Identify which cell holds the provided text, then report its (X, Y) central coordinate. 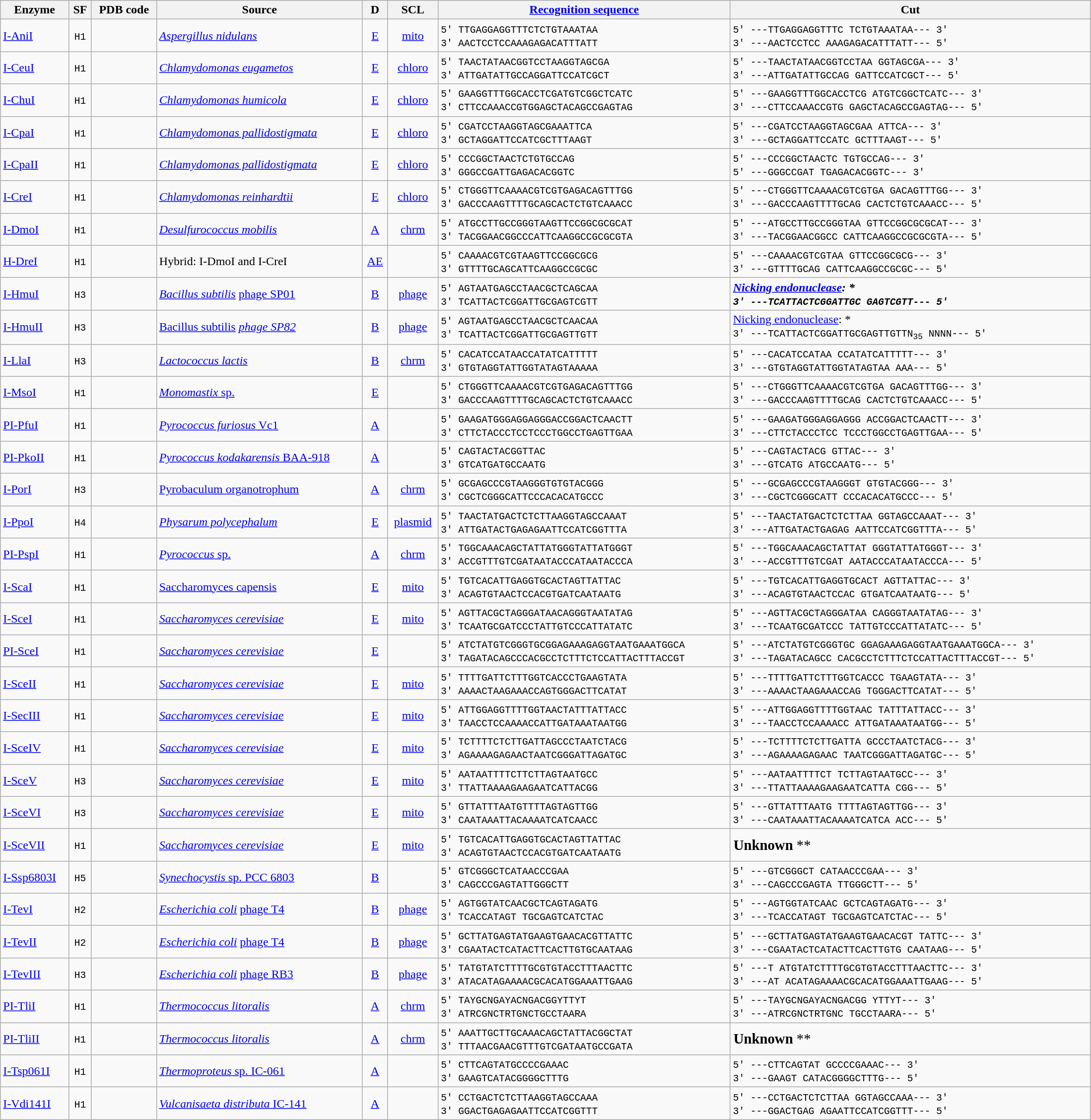
Pyrobaculum organotrophum (259, 490)
5' ---CCCGGCTAACTC TGTGCCAG--- 3' 5' ---GGGCCGAT TGAGACACGGTC--- 3' (910, 165)
5' ---TAACTATGACTCTCTTAA GGTAGCCAAAT--- 3' 3' ---ATTGATACTGAGAG AATTCCATCGGTTTA--- 5' (910, 522)
5' ---GTTATTTAATG TTTTAGTAGTTGG--- 3' 3' ---CAATAAATTACAAAATCATCA ACC--- 5' (910, 812)
5' ---CAAAACGTCGTAA GTTCCGGCGCG--- 3' 3' ---GTTTTGCAG CATTCAAGGCCGCGC--- 5' (910, 261)
I-CreI (35, 197)
5' ---AGTGGTATCAAC GCTCAGTAGATG--- 3' 3' ---TCACCATAGT TGCGAGTCATCTAC--- 5' (910, 910)
I-HmuII (35, 327)
5' ATGCCTTGCCGGGTAAGTTCCGGCGCGCAT 3' TACGGAACGGCCCATTCAAGGCCGCGCGTA (584, 229)
Source (259, 10)
5' TTTTGATTCTTTGGTCACCCTGAAGTATA 3' AAAACTAAGAAACCAGTGGGACTTCATAT (584, 683)
Cut (910, 10)
5' ---AGTTACGCTAGGGATAA CAGGGTAATATAG--- 3' 3' ---TCAATGCGATCCC TATTGTCCCATTATATC--- 5' (910, 619)
Chlamydomonas reinhardtii (259, 197)
I-DmoI (35, 229)
Aspergillus nidulans (259, 36)
I-SecIII (35, 716)
Chlamydomonas eugametos (259, 68)
5' CCCGGCTAACTCTGTGCCAG 3' GGGCCGATTGAGACACGGTC (584, 165)
5' ATCTATGTCGGGTGCGGAGAAAGAGGTAATGAAATGGCA 3' TAGATACAGCCCACGCCTCTTTCTCCATTACTTTACCGT (584, 651)
I-MsoI (35, 392)
Vulcanisaeta distributa IC-141 (259, 1103)
H-DreI (35, 261)
Pyrococcus kodakarensis BAA-918 (259, 458)
Escherichia coli phage RB3 (259, 974)
5' AAATTGCTTGCAAACAGCTATTACGGCTAT 3' TTTAACGAACGTTTGTCGATAATGCCGATA (584, 1039)
5' GCGAGCCCGTAAGGGTGTGTACGGG 3' CGCTCGGGCATTCCCACACATGCCC (584, 490)
Thermoproteus sp. IC-061 (259, 1071)
5' CGATCCTAAGGTAGCGAAATTCA 3' GCTAGGATTCCATCGCTTTAAGT (584, 132)
I-PpoI (35, 522)
5' ---TAYGCNGAYACNGACGG YTTYT--- 3' 3' ---ATRCGNCTRTGNC TGCCTAARA--- 5' (910, 1007)
5' ---TTGAGGAGGTTTC TCTGTAAATAA--- 3' 3' ---AACTCCTCC AAAGAGACATTTATT--- 5' (910, 36)
5' GAAGGTTTGGCACCTCGATGTCGGCTCATC 3' CTTCCAAACCGTGGAGCTACAGCCGAGTAG (584, 100)
5' AGTAATGAGCCTAACGCTCAGCAA 3' TCATTACTCGGATTGCGAGTCGTT (584, 294)
AE (375, 261)
I-PorI (35, 490)
I-Ssp6803I (35, 877)
I-TevII (35, 941)
5' ---CTTCAGTAT GCCCCGAAAC--- 3' 3' ---GAAGT CATACGGGGCTTTG--- 5' (910, 1071)
Nicking endonuclease: * 3' ---TCATTACTCGGATTGCGAGTTGTTN35 NNNN--- 5' (910, 327)
PI-TliI (35, 1007)
I-TevI (35, 910)
I-SceI (35, 619)
Recognition sequence (584, 10)
PI-PkoII (35, 458)
SCL (413, 10)
5' ---CCTGACTCTCTTAA GGTAGCCAAA--- 3' 3' ---GGACTGAG AGAATTCCATCGGTTT--- 5' (910, 1103)
5' AATAATTTTCTTCTTAGTAATGCC 3' TTATTAAAAGAAGAATCATTACGG (584, 780)
5' ---T ATGTATCTTTTGCGTGTACCTTTAACTTC--- 3' 3' ---AT ACATAGAAAACGCACATGGAAATTGAAG--- 5' (910, 974)
I-CeuI (35, 68)
I-Tsp061I (35, 1071)
Physarum polycephalum (259, 522)
I-SceVII (35, 845)
Desulfurococcus mobilis (259, 229)
Monomastix sp. (259, 392)
I-SceIV (35, 748)
5' ---ATGCCTTGCCGGGTAA GTTCCGGCGCGCAT--- 3' 3' ---TACGGAACGGCC CATTCAAGGCCGCGCGTA--- 5' (910, 229)
I-HmuI (35, 294)
5' ---GCGAGCCCGTAAGGGT GTGTACGGG--- 3' 3' ---CGCTCGGGCATT CCCACACATGCCC--- 5' (910, 490)
5' CTTCAGTATGCCCCGAAAC 3' GAAGTCATACGGGGCTTTG (584, 1071)
5' TCTTTTCTCTTGATTAGCCCTAATCTACG 3' AGAAAAGAGAACTAATCGGGATTAGATGC (584, 748)
5' ---TGGCAAACAGCTATTAT GGGTATTATGGGT--- 3' 3' ---ACCGTTTGTCGAT AATACCCATAATACCCA--- 5' (910, 554)
Hybrid: I-DmoI and I-CreI (259, 261)
I-Vdi141I (35, 1103)
5' ---GAAGGTTTGGCACCTCG ATGTCGGCTCATC--- 3' 3' ---CTTCCAAACCGTG GAGCTACAGCCGAGTAG--- 5' (910, 100)
5' ---TTTTGATTCTTTGGTCACCC TGAAGTATA--- 3' 3' ---AAAACTAAGAAACCAG TGGGACTTCATAT--- 5' (910, 683)
5' AGTTACGCTAGGGATAACAGGGTAATATAG 3' TCAATGCGATCCCTATTGTCCCATTATATC (584, 619)
I-SceV (35, 780)
Lactococcus lactis (259, 360)
I-LlaI (35, 360)
5' ---TGTCACATTGAGGTGCACT AGTTATTAC--- 3' 3' ---ACAGTGTAACTCCAC GTGATCAATAATG--- 5' (910, 587)
5' TATGTATCTTTTGCGTGTACCTTTAACTTC 3' ATACATAGAAAACGCACATGGAAATTGAAG (584, 974)
Chlamydomonas humicola (259, 100)
5' ---CACATCCATAA CCATATCATTTTT--- 3' 3' ---GTGTAGGTATTGGTATAGTAA AAA--- 5' (910, 360)
PDB code (124, 10)
I-SceVI (35, 812)
D (375, 10)
5' ---TCTTTTCTCTTGATTA GCCCTAATCTACG--- 3' 3' ---AGAAAAGAGAAC TAATCGGGATTAGATGC--- 5' (910, 748)
H5 (80, 877)
5' CAGTACTACGGTTAC 3' GTCATGATGCCAATG (584, 458)
PI-TliII (35, 1039)
I-AniI (35, 36)
5' ---CAGTACTACG GTTAC--- 3' 3' ---GTCATG ATGCCAATG--- 5' (910, 458)
5' ---GTCGGGCT CATAACCCGAA--- 3' 3' ---CAGCCCGAGTA TTGGGCTT--- 5' (910, 877)
5' ---ATTGGAGGTTTTGGTAAC TATTTATTACC--- 3' 3' ---TAACCTCCAAAACC ATTGATAAATAATGG--- 5' (910, 716)
5' GCTTATGAGTATGAAGTGAACACGTTATTC 3' CGAATACTCATACTTCACTTGTGCAATAAG (584, 941)
5' ---ATCTATGTCGGGTGC GGAGAAAGAGGTAATGAAATGGCA--- 3' 3' ---TAGATACAGCC CACGCCTCTTTCTCCATTACTTTACCGT--- 5' (910, 651)
Pyrococcus sp. (259, 554)
5' ---TAACTATAACGGTCCTAA GGTAGCGA--- 3' 3' ---ATTGATATTGCCAG GATTCCATCGCT--- 5' (910, 68)
5' TGGCAAACAGCTATTATGGGTATTATGGGT 3' ACCGTTTGTCGATAATACCCATAATACCCA (584, 554)
5' GTTATTTAATGTTTTAGTAGTTGG 3' CAATAAATTACAAAATCATCAACC (584, 812)
I-TevIII (35, 974)
5' ---CGATCCTAAGGTAGCGAA ATTCA--- 3' 3' ---GCTAGGATTCCATC GCTTTAAGT--- 5' (910, 132)
5' TAACTATGACTCTCTTAAGGTAGCCAAAT 3' ATTGATACTGAGAGAATTCCATCGGTTTA (584, 522)
Saccharomyces capensis (259, 587)
plasmid (413, 522)
SF (80, 10)
PI-SceI (35, 651)
5' TAACTATAACGGTCCTAAGGTAGCGA 3' ATTGATATTGCCAGGATTCCATCGCT (584, 68)
5' ---GCTTATGAGTATGAAGTGAACACGT TATTC--- 3' 3' ---CGAATACTCATACTTCACTTGTG CAATAAG--- 5' (910, 941)
Bacillus subtilis phage SP01 (259, 294)
5' ---AATAATTTTCT TCTTAGTAATGCC--- 3' 3' ---TTATTAAAAGAAGAATCATTA CGG--- 5' (910, 780)
5' ATTGGAGGTTTTGGTAACTATTTATTACC 3' TAACCTCCAAAACCATTGATAAATAATGG (584, 716)
I-SceII (35, 683)
Enzyme (35, 10)
I-ScaI (35, 587)
Nicking endonuclease: * 3' ---TCATTACTCGGATTGC GAGTCGTT--- 5' (910, 294)
5' GTCGGGCTCATAACCCGAA 3' CAGCCCGAGTATTGGGCTT (584, 877)
5' AGTGGTATCAACGCTCAGTAGATG 3' TCACCATAGT TGCGAGTCATCTAC (584, 910)
I-CpaII (35, 165)
PI-PfuI (35, 425)
5' GAAGATGGGAGGAGGGACCGGACTCAACTT 3' CTTCTACCCTCCTCCCTGGCCTGAGTTGAA (584, 425)
5' TAYGCNGAYACNGACGGYTTYT 3' ATRCGNCTRTGNCTGCCTAARA (584, 1007)
5' AGTAATGAGCCTAACGCTCAACAA 3' TCATTACTCGGATTGCGAGTTGTT (584, 327)
H4 (80, 522)
Bacillus subtilis phage SP82 (259, 327)
Synechocystis sp. PCC 6803 (259, 877)
I-ChuI (35, 100)
5' CCTGACTCTCTTAAGGTAGCCAAA 3' GGACTGAGAGAATTCCATCGGTTT (584, 1103)
5' CAAAACGTCGTAAGTTCCGGCGCG 3' GTTTTGCAGCATTCAAGGCCGCGC (584, 261)
5' ---GAAGATGGGAGGAGGG ACCGGACTCAACTT--- 3' 3' ---CTTCTACCCTCC TCCCTGGCCTGAGTTGAA--- 5' (910, 425)
Pyrococcus furiosus Vc1 (259, 425)
I-CpaI (35, 132)
PI-PspI (35, 554)
5' TTGAGGAGGTTTCTCTGTAAATAA 3' AACTCCTCCAAAGAGACATTTATT (584, 36)
5' CACATCCATAACCATATCATTTTT 3' GTGTAGGTATTGGTATAGTAAAAA (584, 360)
